Provide the (X, Y) coordinate of the cell's center where the given text is located.  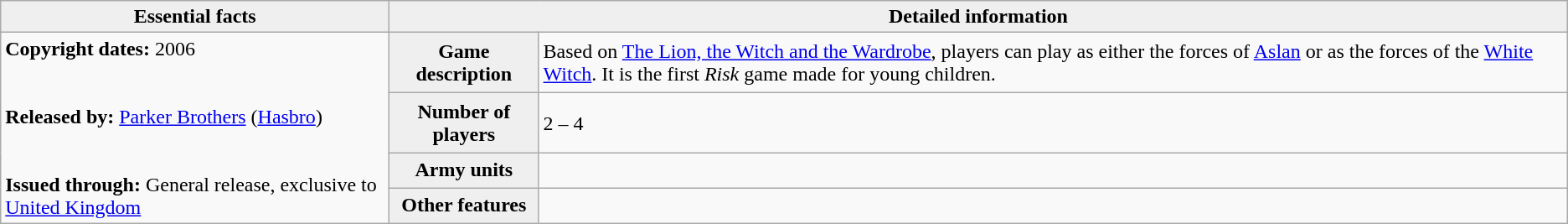
2 – 4 (1053, 122)
Copyright dates: 2006 Released by: Parker Brothers (Hasbro) Issued through: General release, exclusive to United Kingdom (195, 128)
Essential facts (195, 17)
Number of players (464, 122)
Army units (464, 170)
Detailed information (978, 17)
Game description (464, 63)
Other features (464, 206)
